Return the [x, y] coordinate for the center point of the cell that contains the specified text.  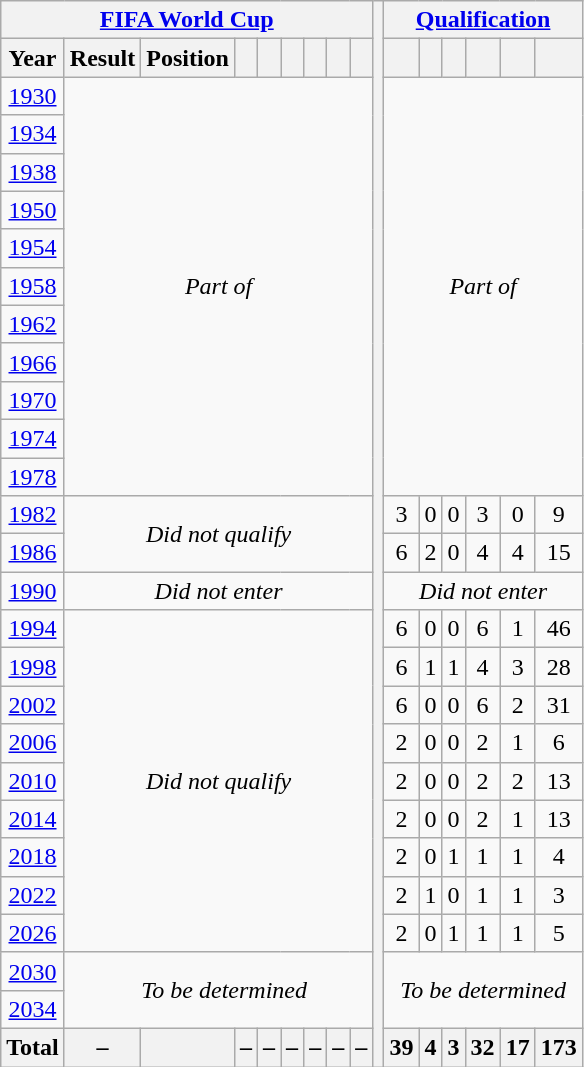
1930 [33, 96]
32 [482, 1047]
15 [558, 553]
2026 [33, 933]
Qualification [483, 20]
1998 [33, 667]
1974 [33, 438]
1962 [33, 324]
2034 [33, 1009]
1934 [33, 134]
2030 [33, 971]
2018 [33, 857]
1966 [33, 362]
2010 [33, 781]
2014 [33, 819]
FIFA World Cup [187, 20]
Year [33, 58]
46 [558, 629]
1970 [33, 400]
5 [558, 933]
Position [188, 58]
1982 [33, 515]
Result [102, 58]
1978 [33, 477]
1986 [33, 553]
173 [558, 1047]
1994 [33, 629]
1938 [33, 172]
Total [33, 1047]
1954 [33, 248]
39 [402, 1047]
1958 [33, 286]
1990 [33, 591]
2002 [33, 705]
17 [518, 1047]
31 [558, 705]
2006 [33, 743]
2022 [33, 895]
1950 [33, 210]
9 [558, 515]
28 [558, 667]
